Capture the cell that displays the provided text and extract its [x, y] central coordinate. 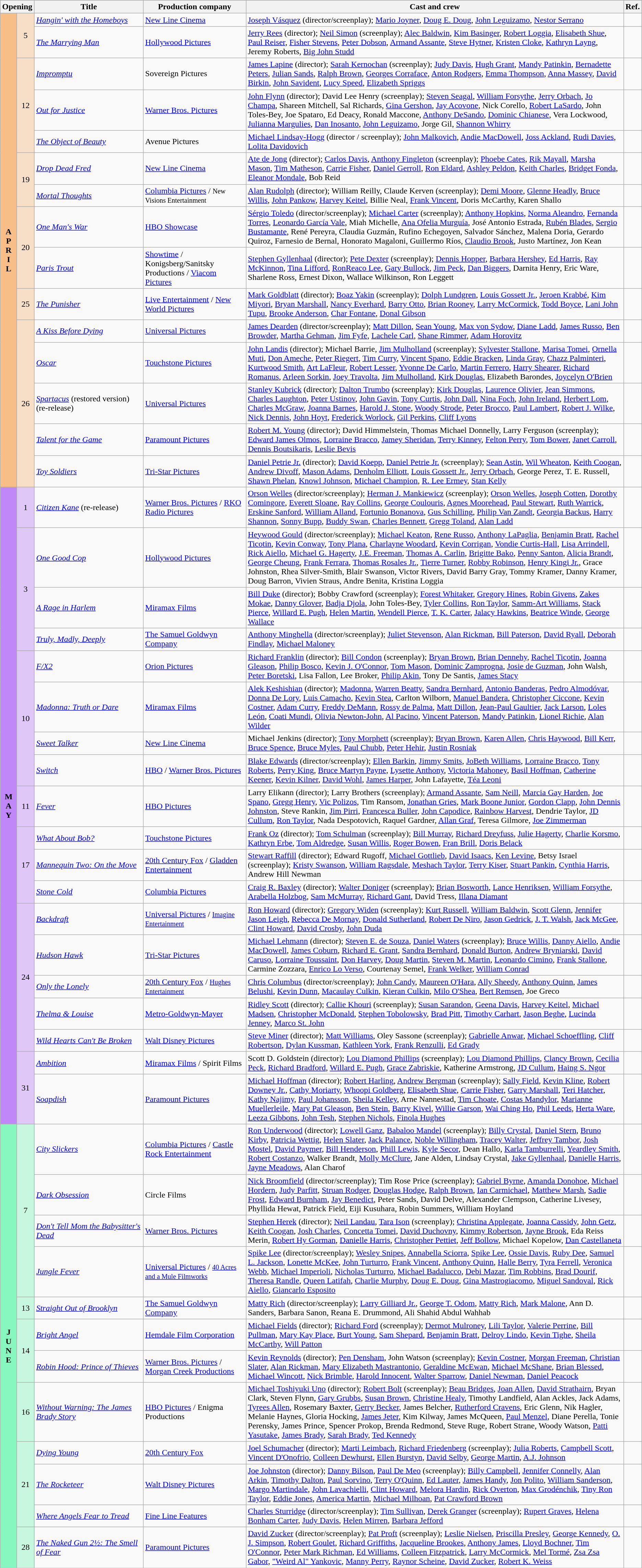
HBO Pictures / Enigma Productions [195, 1412]
Opening [17, 7]
Fever [89, 806]
Only the Lonely [89, 987]
20th Century Fox / Hughes Entertainment [195, 987]
10 [25, 718]
Mannequin Two: On the Move [89, 865]
Avenue Pictures [195, 141]
The Object of Beauty [89, 141]
Paris Trout [89, 268]
MAY [9, 805]
1 [25, 508]
3 [25, 589]
Switch [89, 770]
Where Angels Fear to Tread [89, 1516]
What About Bob? [89, 838]
24 [25, 977]
Citizen Kane (re-release) [89, 508]
Title [89, 7]
11 [25, 806]
Fine Line Features [195, 1516]
HBO Pictures [195, 806]
Warner Bros. Pictures / RKO Radio Pictures [195, 508]
Backdraft [89, 919]
16 [25, 1412]
Joseph Vásquez (director/screenplay); Mario Joyner, Doug E. Doug, John Leguizamo, Nestor Serrano [435, 20]
The Rocketeer [89, 1485]
Impromptu [89, 74]
Cast and crew [435, 7]
Dark Obsession [89, 1194]
Orion Pictures [195, 666]
Hemdale Film Corporation [195, 1335]
Showtime / Konigsberg/Sanitsky Productions / Viacom Pictures [195, 268]
Talent for the Game [89, 440]
Live Entertainment / New World Pictures [195, 304]
Toy Soldiers [89, 471]
Dying Young [89, 1452]
HBO / Warner Bros. Pictures [195, 770]
Robin Hood: Prince of Thieves [89, 1366]
13 [25, 1308]
One Man's War [89, 227]
HBO Showcase [195, 227]
Bright Angel [89, 1335]
Stone Cold [89, 892]
25 [25, 304]
21 [25, 1484]
Spartacus (restored version) (re-release) [89, 403]
20th Century Fox [195, 1452]
5 [25, 36]
Mortal Thoughts [89, 196]
Out for Justice [89, 110]
28 [25, 1548]
17 [25, 865]
Drop Dead Fred [89, 168]
Soapdish [89, 1099]
Ambition [89, 1063]
City Slickers [89, 1149]
Sweet Talker [89, 743]
Hangin' with the Homeboys [89, 20]
A Kiss Before Dying [89, 331]
JUNE [9, 1346]
20 [25, 247]
APRIL [9, 250]
Universal Pictures / Imagine Entertainment [195, 919]
Madonna: Truth or Dare [89, 707]
Don't Tell Mom the Babysitter's Dead [89, 1231]
12 [25, 105]
7 [25, 1210]
F/X2 [89, 666]
Ref. [632, 7]
The Naked Gun 2½: The Smell of Fear [89, 1548]
Columbia Pictures / Castle Rock Entertainment [195, 1149]
26 [25, 403]
Jungle Fever [89, 1272]
The Punisher [89, 304]
One Good Cop [89, 558]
Sovereign Pictures [195, 74]
Wild Hearts Can't Be Broken [89, 1041]
Truly, Madly, Deeply [89, 639]
Columbia Pictures [195, 892]
The Marrying Man [89, 42]
Thelma & Louise [89, 1014]
Without Warning: The James Brady Story [89, 1412]
20th Century Fox / Gladden Entertainment [195, 865]
Hudson Hawk [89, 955]
Oscar [89, 363]
Warner Bros. Pictures / Morgan Creek Productions [195, 1366]
Miramax Films / Spirit Films [195, 1063]
Production company [195, 7]
31 [25, 1088]
Circle Films [195, 1194]
Metro-Goldwyn-Mayer [195, 1014]
A Rage in Harlem [89, 608]
Columbia Pictures / New Visions Entertainment [195, 196]
19 [25, 180]
Straight Out of Brooklyn [89, 1308]
Anthony Minghella (director/screenplay); Juliet Stevenson, Alan Rickman, Bill Paterson, David Ryall, Deborah Findlay, Michael Maloney [435, 639]
Michael Lindsay-Hogg (director / screenplay); John Malkovich, Andie MacDowell, Joss Ackland, Rudi Davies, Lolita Davidovich [435, 141]
14 [25, 1351]
Universal Pictures / 40 Acres and a Mule Filmworks [195, 1272]
